Provide the (x, y) coordinate of the cell's center where the given text is located.  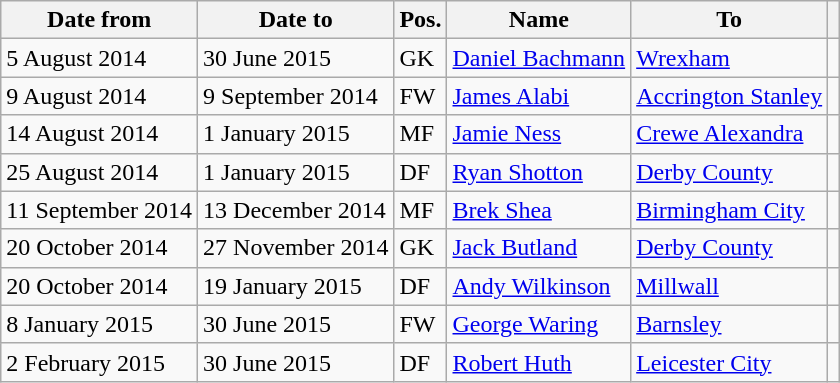
Date from (100, 20)
Crewe Alexandra (730, 134)
14 August 2014 (100, 134)
James Alabi (539, 96)
Millwall (730, 286)
19 January 2015 (296, 286)
Pos. (420, 20)
9 September 2014 (296, 96)
Ryan Shotton (539, 172)
8 January 2015 (100, 324)
To (730, 20)
Accrington Stanley (730, 96)
Birmingham City (730, 210)
5 August 2014 (100, 58)
11 September 2014 (100, 210)
Daniel Bachmann (539, 58)
9 August 2014 (100, 96)
Name (539, 20)
Andy Wilkinson (539, 286)
Jack Butland (539, 248)
13 December 2014 (296, 210)
Brek Shea (539, 210)
Date to (296, 20)
Barnsley (730, 324)
Wrexham (730, 58)
Robert Huth (539, 362)
Leicester City (730, 362)
George Waring (539, 324)
25 August 2014 (100, 172)
27 November 2014 (296, 248)
2 February 2015 (100, 362)
Jamie Ness (539, 134)
